Scan for the cell matching the given text and deliver its (x, y) coordinate at center. 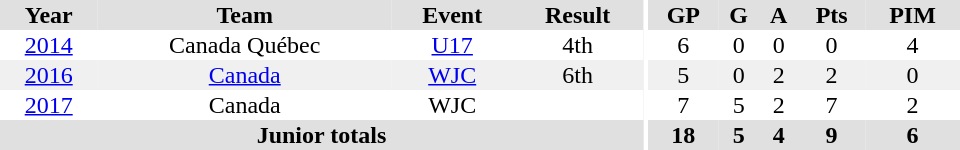
Event (452, 15)
18 (684, 135)
2016 (48, 75)
Pts (832, 15)
U17 (452, 45)
Year (48, 15)
Junior totals (322, 135)
4th (578, 45)
2017 (48, 105)
Canada Québec (244, 45)
G (738, 15)
GP (684, 15)
Result (578, 15)
2014 (48, 45)
9 (832, 135)
PIM (912, 15)
6th (578, 75)
Team (244, 15)
A (778, 15)
